Locate the cell with the specified text and output its [x, y] center coordinate. 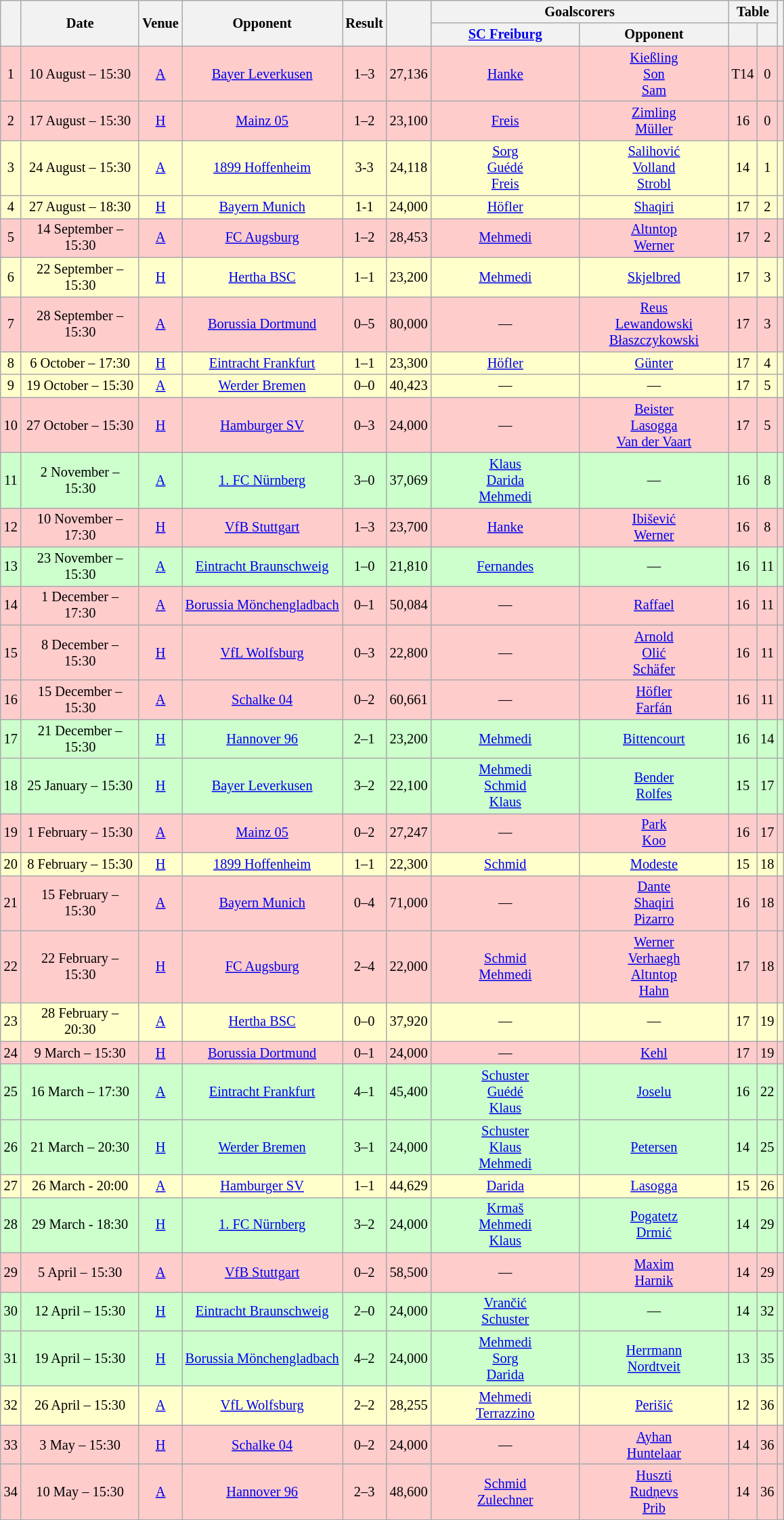
22 September – 15:30 [80, 277]
17 August – 15:30 [80, 121]
Mehmedi Terrazzino [505, 1406]
Result [364, 23]
3 May – 15:30 [80, 1445]
Joselu [654, 1091]
Modeste [654, 864]
1-1 [364, 207]
Table [753, 12]
30 [11, 1311]
Klaus Darida Mehmedi [505, 480]
2–1 [364, 739]
Ayhan Huntelaar [654, 1445]
29 March - 18:30 [80, 1225]
16 March – 17:30 [80, 1091]
37,920 [409, 1022]
Schmid [505, 864]
6 October – 17:30 [80, 363]
Fernandes [505, 567]
8 December – 15:30 [80, 653]
Werner Verhaegh Altıntop Hahn [654, 966]
21 [11, 903]
21 December – 15:30 [80, 739]
Vrančić Schuster [505, 1311]
26 March - 20:00 [80, 1186]
1–0 [364, 567]
71,000 [409, 903]
7 [11, 324]
80,000 [409, 324]
22 February – 15:30 [80, 966]
27 August – 18:30 [80, 207]
9 [11, 386]
Venue [160, 23]
Shaqiri [654, 207]
27,247 [409, 833]
23,300 [409, 363]
Kehl [654, 1053]
T14 [743, 74]
3-3 [364, 168]
4–2 [364, 1358]
23 [11, 1022]
10 [11, 425]
28 [11, 1225]
44,629 [409, 1186]
Date [80, 23]
Arnold Olić Schäfer [654, 653]
28 February – 20:30 [80, 1022]
Park Koo [654, 833]
Huszti Rudņevs Prib [654, 1492]
Lasogga [654, 1186]
Darida [505, 1186]
9 March – 15:30 [80, 1053]
Krmaš Mehmedi Klaus [505, 1225]
48,600 [409, 1492]
Bender Rolfes [654, 786]
Zimling Müller [654, 121]
Mehmedi Sorg Darida [505, 1358]
Sorg Guédé Freis [505, 168]
22,000 [409, 966]
21 March – 20:30 [80, 1147]
24 [11, 1053]
Skjelbred [654, 277]
22,300 [409, 864]
Kießling Son Sam [654, 74]
26 April – 15:30 [80, 1406]
19 April – 15:30 [80, 1358]
19 October – 15:30 [80, 386]
10 May – 15:30 [80, 1492]
Maxim Harnik [654, 1272]
27 [11, 1186]
15 February – 15:30 [80, 903]
15 December – 15:30 [80, 699]
Freis [505, 121]
14 September – 15:30 [80, 238]
12 April – 15:30 [80, 1311]
60,661 [409, 699]
22,800 [409, 653]
Schmid Zulechner [505, 1492]
3–1 [364, 1147]
28 September – 15:30 [80, 324]
34 [11, 1492]
10 November – 17:30 [80, 527]
28,255 [409, 1406]
Raffael [654, 605]
58,500 [409, 1272]
27,136 [409, 74]
23,100 [409, 121]
3–0 [364, 480]
Altıntop Werner [654, 238]
Schuster Klaus Mehmedi [505, 1147]
24 August – 15:30 [80, 168]
Reus Lewandowski Błaszczykowski [654, 324]
2–3 [364, 1492]
37,069 [409, 480]
28,453 [409, 238]
Schmid Mehmedi [505, 966]
50,084 [409, 605]
8 February – 15:30 [80, 864]
10 August – 15:30 [80, 74]
Pogatetz Drmić [654, 1225]
2–2 [364, 1406]
Bittencourt [654, 739]
20 [11, 864]
1 February – 15:30 [80, 833]
Petersen [654, 1147]
23 November – 15:30 [80, 567]
21,810 [409, 567]
Herrmann Nordtveit [654, 1358]
33 [11, 1445]
1 December – 17:30 [80, 605]
40,423 [409, 386]
31 [11, 1358]
Salihović Volland Strobl [654, 168]
22,100 [409, 786]
24,118 [409, 168]
Schuster Guédé Klaus [505, 1091]
2–4 [364, 966]
23,700 [409, 527]
45,400 [409, 1091]
Dante Shaqiri Pizarro [654, 903]
0–5 [364, 324]
27 October – 15:30 [80, 425]
Mehmedi Schmid Klaus [505, 786]
6 [11, 277]
2 November – 15:30 [80, 480]
Goalscorers [580, 12]
Perišić [654, 1406]
Günter [654, 363]
4–1 [364, 1091]
Höfler Farfán [654, 699]
25 January – 15:30 [80, 786]
5 April – 15:30 [80, 1272]
Ibišević Werner [654, 527]
Beister Lasogga Van der Vaart [654, 425]
0–4 [364, 903]
SC Freiburg [505, 35]
2–0 [364, 1311]
35 [767, 1358]
